Capture the cell that displays the provided text and extract its [X, Y] central coordinate. 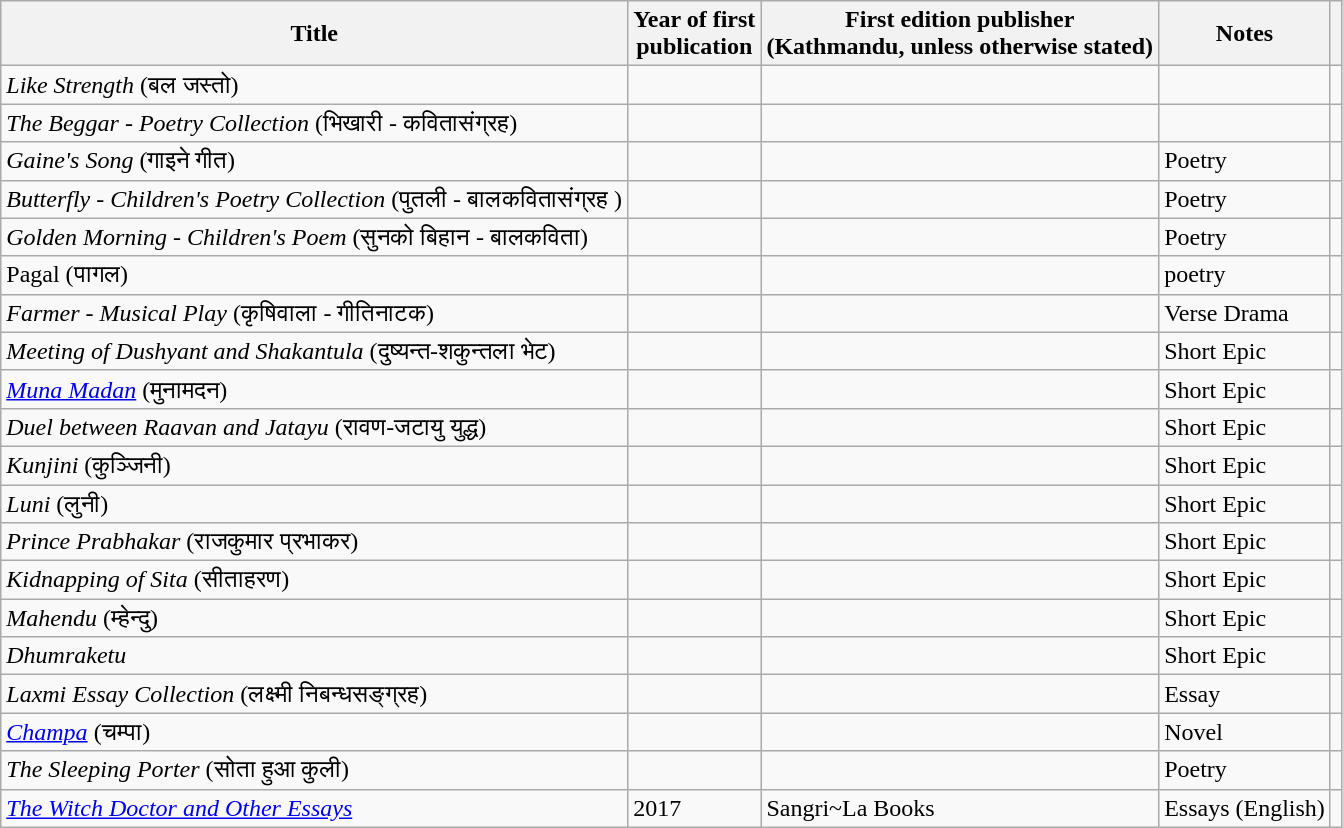
Verse Drama [1245, 313]
Dhumraketu [314, 656]
2017 [694, 808]
Novel [1245, 732]
Notes [1245, 34]
Prince Prabhakar (राजकुमार प्रभाकर) [314, 542]
First edition publisher(Kathmandu, unless otherwise stated) [960, 34]
Meeting of Dushyant and Shakantula (दुष्यन्त-शकुन्तला भेट) [314, 351]
Title [314, 34]
Year of firstpublication [694, 34]
Farmer - Musical Play (कृषिवाला - गीतिनाटक) [314, 313]
Essays (English) [1245, 808]
The Witch Doctor and Other Essays [314, 808]
Like Strength (बल जस्तो) [314, 85]
Duel between Raavan and Jatayu (रावण-जटायु युद्ध) [314, 427]
The Beggar - Poetry Collection (भिखारी - कवितासंग्रह) [314, 123]
poetry [1245, 275]
Champa (चम्पा) [314, 732]
Butterfly - Children's Poetry Collection (पुतली - बालकवितासंग्रह ) [314, 199]
The Sleeping Porter (सोता हुआ कुली) [314, 770]
Luni (लुनी) [314, 503]
Muna Madan (मुनामदन) [314, 389]
Kidnapping of Sita (सीताहरण) [314, 580]
Kunjini (कुञ्जिनी) [314, 465]
Essay [1245, 694]
Laxmi Essay Collection (लक्ष्मी निबन्धसङ्‌ग्रह) [314, 694]
Golden Morning - Children's Poem (सुनको बिहान - बालकविता) [314, 237]
Mahendu (म्हेन्दु) [314, 618]
Pagal (पागल) [314, 275]
Gaine's Song (गाइने गीत) [314, 161]
Sangri~La Books [960, 808]
